Scan for the cell matching the given text and deliver its [X, Y] coordinate at center. 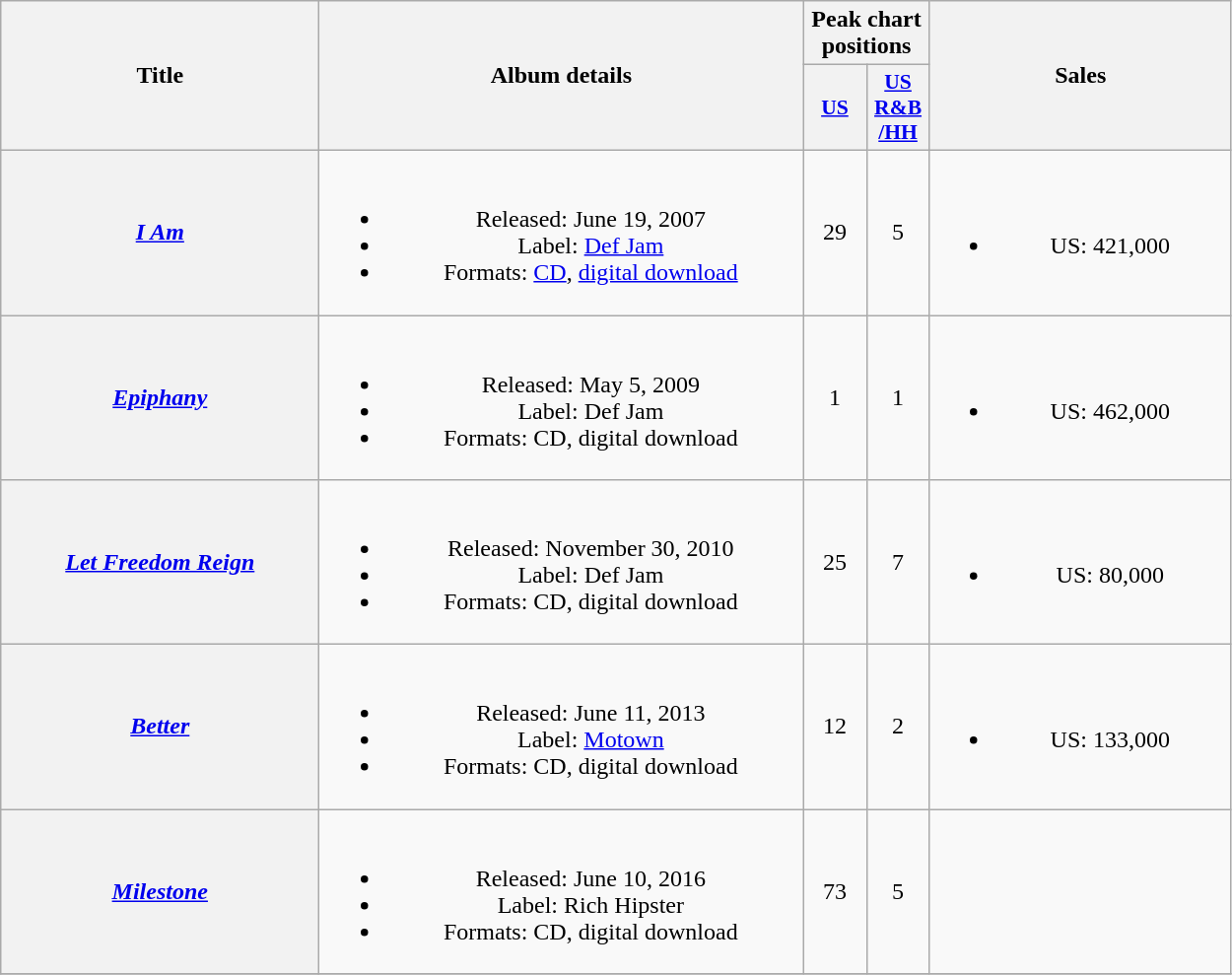
I Am [160, 233]
Released: November 30, 2010Label: Def JamFormats: CD, digital download [562, 562]
Better [160, 728]
Epiphany [160, 398]
Released: May 5, 2009Label: Def JamFormats: CD, digital download [562, 398]
US: 421,000 [1080, 233]
29 [835, 233]
US: 80,000 [1080, 562]
Peak chart positions [866, 34]
Album details [562, 76]
Title [160, 76]
Released: June 19, 2007Label: Def JamFormats: CD, digital download [562, 233]
12 [835, 728]
2 [898, 728]
US R&B/HH [898, 108]
Sales [1080, 76]
Released: June 11, 2013Label: MotownFormats: CD, digital download [562, 728]
Milestone [160, 891]
73 [835, 891]
Released: June 10, 2016Label: Rich HipsterFormats: CD, digital download [562, 891]
25 [835, 562]
US: 462,000 [1080, 398]
7 [898, 562]
US: 133,000 [1080, 728]
US [835, 108]
Let Freedom Reign [160, 562]
